Return the [X, Y] coordinate for the center point of the cell that contains the specified text.  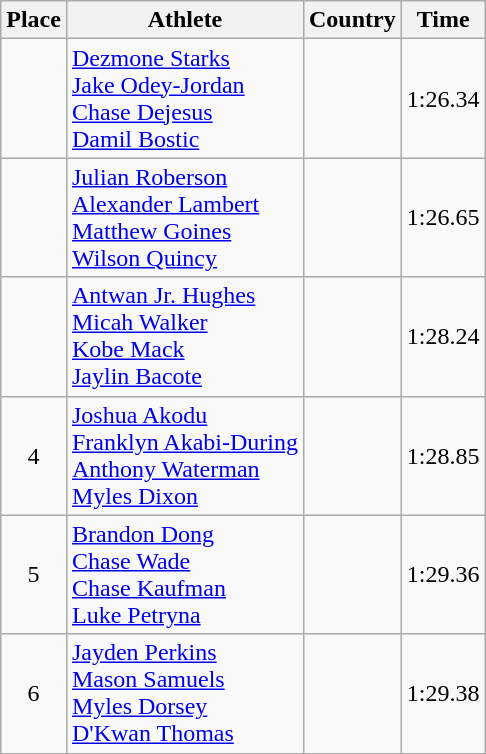
1:29.38 [443, 694]
Place [34, 20]
Athlete [184, 20]
Jayden PerkinsMason SamuelsMyles DorseyD'Kwan Thomas [184, 694]
1:29.36 [443, 574]
1:28.24 [443, 336]
Country [352, 20]
6 [34, 694]
1:28.85 [443, 456]
1:26.65 [443, 218]
Time [443, 20]
1:26.34 [443, 98]
Dezmone StarksJake Odey-JordanChase DejesusDamil Bostic [184, 98]
Joshua AkoduFranklyn Akabi-DuringAnthony WatermanMyles Dixon [184, 456]
Brandon DongChase WadeChase KaufmanLuke Petryna [184, 574]
Julian RobersonAlexander LambertMatthew GoinesWilson Quincy [184, 218]
4 [34, 456]
5 [34, 574]
Antwan Jr. HughesMicah WalkerKobe MackJaylin Bacote [184, 336]
